Return [x, y] of the center of cell containing provided text 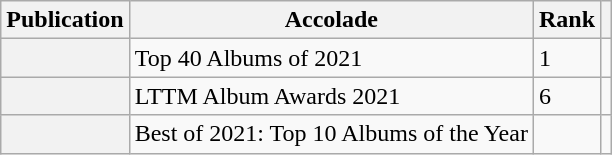
Accolade [331, 20]
Publication [65, 20]
Rank [566, 20]
Best of 2021: Top 10 Albums of the Year [331, 134]
1 [566, 58]
Top 40 Albums of 2021 [331, 58]
6 [566, 96]
LTTM Album Awards 2021 [331, 96]
